Return [x, y] of the center of cell containing provided text 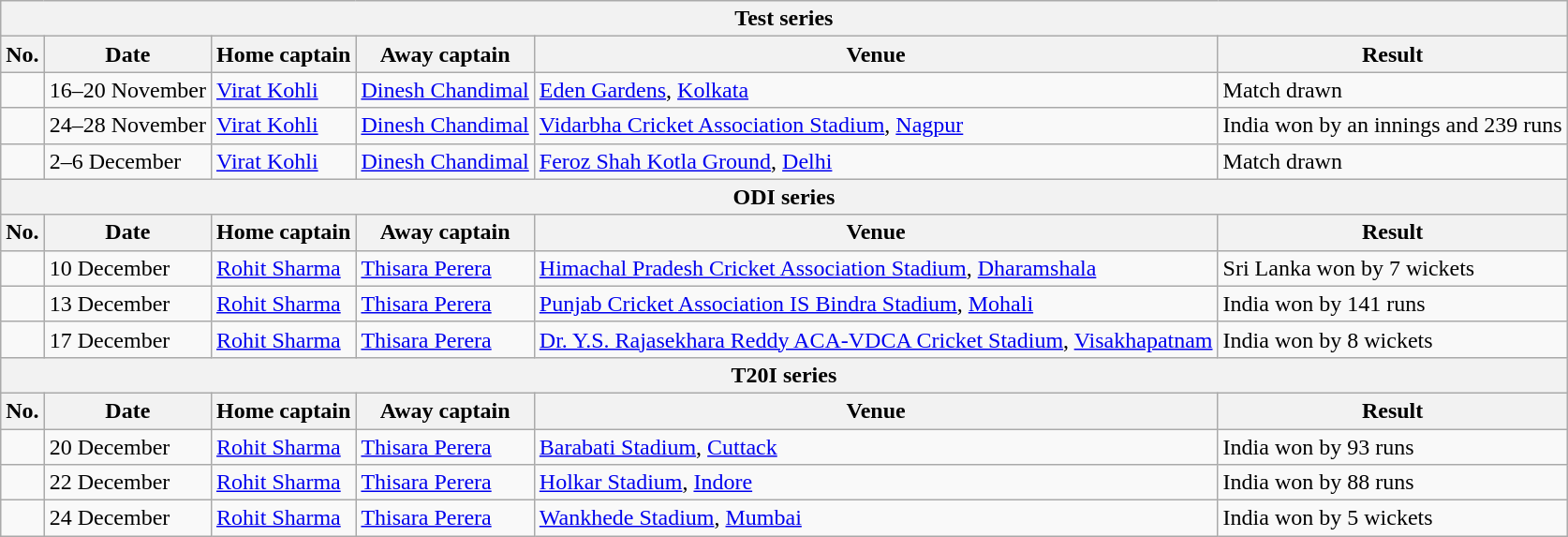
17 December [127, 339]
20 December [127, 447]
India won by 93 runs [1392, 447]
Barabati Stadium, Cuttack [876, 447]
24 December [127, 518]
2–6 December [127, 161]
T20I series [784, 375]
India won by an innings and 239 runs [1392, 126]
Dr. Y.S. Rajasekhara Reddy ACA-VDCA Cricket Stadium, Visakhapatnam [876, 339]
10 December [127, 268]
Eden Gardens, Kolkata [876, 90]
Punjab Cricket Association IS Bindra Stadium, Mohali [876, 304]
Holkar Stadium, Indore [876, 483]
Wankhede Stadium, Mumbai [876, 518]
India won by 141 runs [1392, 304]
Himachal Pradesh Cricket Association Stadium, Dharamshala [876, 268]
ODI series [784, 197]
Test series [784, 19]
Vidarbha Cricket Association Stadium, Nagpur [876, 126]
India won by 88 runs [1392, 483]
India won by 8 wickets [1392, 339]
16–20 November [127, 90]
13 December [127, 304]
24–28 November [127, 126]
India won by 5 wickets [1392, 518]
22 December [127, 483]
Sri Lanka won by 7 wickets [1392, 268]
Feroz Shah Kotla Ground, Delhi [876, 161]
